For the text-containing cell, return its midpoint in (x, y) coordinate format. 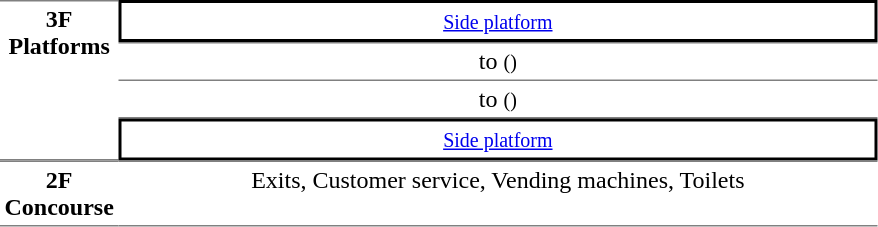
3FPlatforms (59, 80)
2FConcourse (59, 193)
Exits, Customer service, Vending machines, Toilets (498, 193)
